From the cell containing the given text, extract its center point as [X, Y] coordinate. 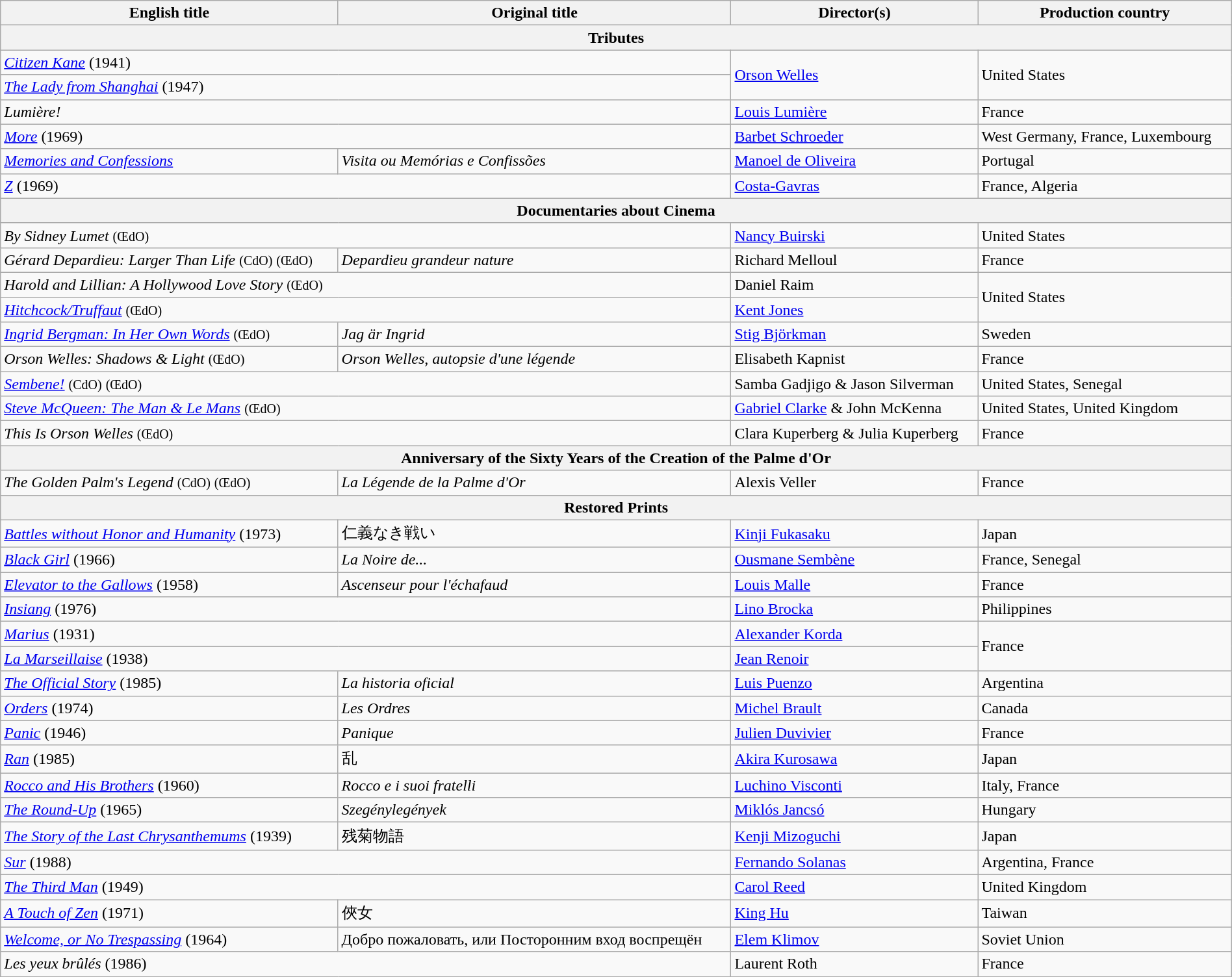
Tributes [616, 38]
Orson Welles [854, 75]
Jag är Ingrid [534, 335]
Luchino Visconti [854, 785]
The Story of the Last Chrysanthemums (1939) [169, 837]
Akira Kurosawa [854, 759]
Soviet Union [1105, 939]
Canada [1105, 708]
Documentaries about Cinema [616, 210]
Steve McQueen: The Man & Le Mans (ŒdO) [366, 409]
Production country [1105, 13]
Samba Gadjigo & Jason Silverman [854, 384]
Restored Prints [616, 507]
Costa-Gavras [854, 186]
Добро пожаловать, или Посторонним вход воспрещён [534, 939]
Louis Lumière [854, 112]
Argentina, France [1105, 862]
Ran (1985) [169, 759]
Barbet Schroeder [854, 136]
Daniel Raim [854, 285]
Elisabeth Kapnist [854, 359]
The Third Man (1949) [366, 887]
Elem Klimov [854, 939]
Original title [534, 13]
Alexander Korda [854, 634]
Gabriel Clarke & John McKenna [854, 409]
Battles without Honor and Humanity (1973) [169, 534]
La Marseillaise (1938) [366, 659]
The Lady from Shanghai (1947) [366, 87]
Z (1969) [366, 186]
乱 [534, 759]
La Noire de... [534, 560]
仁義なき戦い [534, 534]
Louis Malle [854, 585]
Rocco e i suoi fratelli [534, 785]
Clara Kuperberg & Julia Kuperberg [854, 433]
Taiwan [1105, 913]
This Is Orson Welles (ŒdO) [366, 433]
Black Girl (1966) [169, 560]
United Kingdom [1105, 887]
The Golden Palm's Legend (CdO) (ŒdO) [169, 483]
Kenji Mizoguchi [854, 837]
By Sidney Lumet (ŒdO) [366, 235]
Visita ou Memórias e Confissões [534, 161]
Stig Björkman [854, 335]
Julien Duvivier [854, 733]
Orson Welles, autopsie d'une légende [534, 359]
United States, Senegal [1105, 384]
Panic (1946) [169, 733]
Ingrid Bergman: In Her Own Words (ŒdO) [169, 335]
Les yeux brûlés (1986) [366, 964]
Kinji Fukasaku [854, 534]
Director(s) [854, 13]
Les Ordres [534, 708]
La Légende de la Palme d'Or [534, 483]
Sur (1988) [366, 862]
Sweden [1105, 335]
Lumière! [366, 112]
Anniversary of the Sixty Years of the Creation of the Palme d'Or [616, 458]
Sembene! (CdO) (ŒdO) [366, 384]
Richard Melloul [854, 260]
A Touch of Zen (1971) [169, 913]
Panique [534, 733]
Philippines [1105, 609]
Miklós Jancsó [854, 810]
Italy, France [1105, 785]
Memories and Confessions [169, 161]
France, Senegal [1105, 560]
Carol Reed [854, 887]
Ascenseur pour l'échafaud [534, 585]
Laurent Roth [854, 964]
Nancy Buirski [854, 235]
More (1969) [366, 136]
The Official Story (1985) [169, 683]
Argentina [1105, 683]
Portugal [1105, 161]
俠女 [534, 913]
Alexis Veller [854, 483]
Marius (1931) [366, 634]
Rocco and His Brothers (1960) [169, 785]
United States, United Kingdom [1105, 409]
The Round-Up (1965) [169, 810]
Orders (1974) [169, 708]
Orson Welles: Shadows & Light (ŒdO) [169, 359]
Luis Puenzo [854, 683]
Harold and Lillian: A Hollywood Love Story (ŒdO) [366, 285]
King Hu [854, 913]
Depardieu grandeur nature [534, 260]
Fernando Solanas [854, 862]
Hitchcock/Truffaut (ŒdO) [366, 310]
Michel Brault [854, 708]
Manoel de Oliveira [854, 161]
Kent Jones [854, 310]
La historia oficial [534, 683]
Citizen Kane (1941) [366, 62]
Lino Brocka [854, 609]
English title [169, 13]
Elevator to the Gallows (1958) [169, 585]
Insiang (1976) [366, 609]
Welcome, or No Trespassing (1964) [169, 939]
France, Algeria [1105, 186]
残菊物語 [534, 837]
Szegénylegények [534, 810]
Jean Renoir [854, 659]
Ousmane Sembène [854, 560]
West Germany, France, Luxembourg [1105, 136]
Hungary [1105, 810]
Gérard Depardieu: Larger Than Life (CdO) (ŒdO) [169, 260]
